Search for the cell housing the specified text and yield its (X, Y) center coordinate. 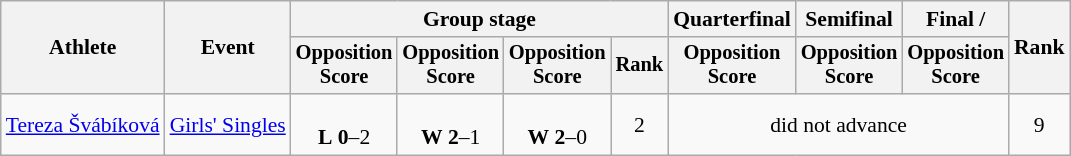
W 2–1 (450, 124)
did not advance (838, 124)
Tereza Švábíková (83, 124)
W 2–0 (558, 124)
Quarterfinal (732, 19)
Girls' Singles (228, 124)
Athlete (83, 48)
9 (1040, 124)
L 0–2 (344, 124)
Semifinal (850, 19)
Final / (956, 19)
2 (640, 124)
Event (228, 48)
Group stage (480, 19)
